Find where the given text appears and provide that cell's center as (x, y) coordinate. 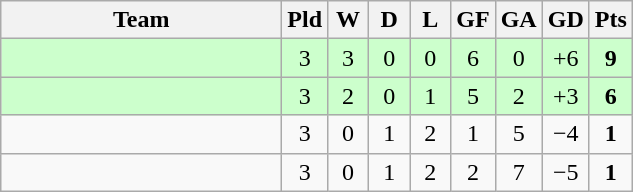
Pts (610, 20)
L (430, 20)
7 (518, 172)
−5 (566, 172)
+6 (566, 58)
D (390, 20)
GD (566, 20)
−4 (566, 134)
9 (610, 58)
Team (142, 20)
GF (473, 20)
GA (518, 20)
+3 (566, 96)
W (348, 20)
Pld (305, 20)
